Extract the (x, y) coordinate from the center of the cell holding the provided text.  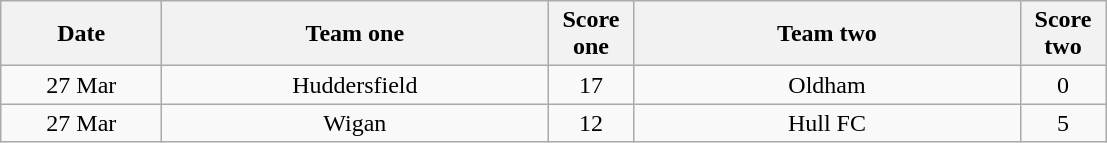
Hull FC (827, 123)
Oldham (827, 85)
Team one (355, 34)
5 (1063, 123)
Huddersfield (355, 85)
17 (591, 85)
Team two (827, 34)
0 (1063, 85)
Score one (591, 34)
12 (591, 123)
Date (82, 34)
Wigan (355, 123)
Score two (1063, 34)
